Capture the cell that displays the provided text and extract its [x, y] central coordinate. 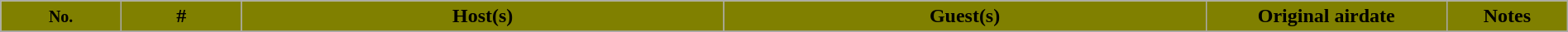
Notes [1507, 16]
Guest(s) [964, 16]
No. [61, 16]
Original airdate [1327, 16]
Host(s) [483, 16]
# [181, 16]
